Return the [X, Y] coordinate for the center point of the cell that contains the specified text.  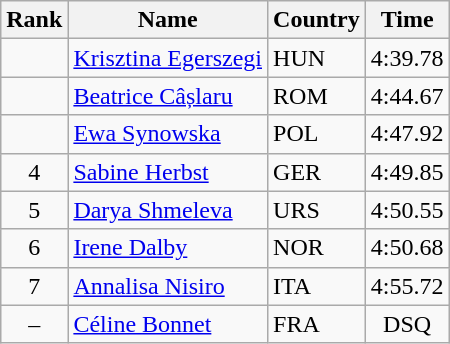
ROM [317, 96]
Krisztina Egerszegi [168, 58]
Irene Dalby [168, 248]
Ewa Synowska [168, 134]
4:55.72 [407, 286]
4 [34, 172]
– [34, 324]
4:49.85 [407, 172]
Annalisa Nisiro [168, 286]
4:47.92 [407, 134]
POL [317, 134]
5 [34, 210]
4:50.68 [407, 248]
6 [34, 248]
Country [317, 20]
7 [34, 286]
HUN [317, 58]
ITA [317, 286]
Beatrice Câșlaru [168, 96]
Name [168, 20]
4:39.78 [407, 58]
FRA [317, 324]
Céline Bonnet [168, 324]
Sabine Herbst [168, 172]
URS [317, 210]
4:50.55 [407, 210]
Darya Shmeleva [168, 210]
Time [407, 20]
Rank [34, 20]
DSQ [407, 324]
NOR [317, 248]
4:44.67 [407, 96]
GER [317, 172]
